Detect which cell encompasses the target text, then output its (X, Y) center coordinate. 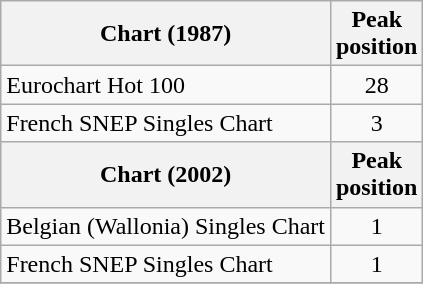
Eurochart Hot 100 (166, 85)
Belgian (Wallonia) Singles Chart (166, 226)
Chart (2002) (166, 174)
3 (376, 123)
Chart (1987) (166, 34)
28 (376, 85)
